Pinpoint the cell where the given text exists, returning its (X, Y) midpoint coordinate. 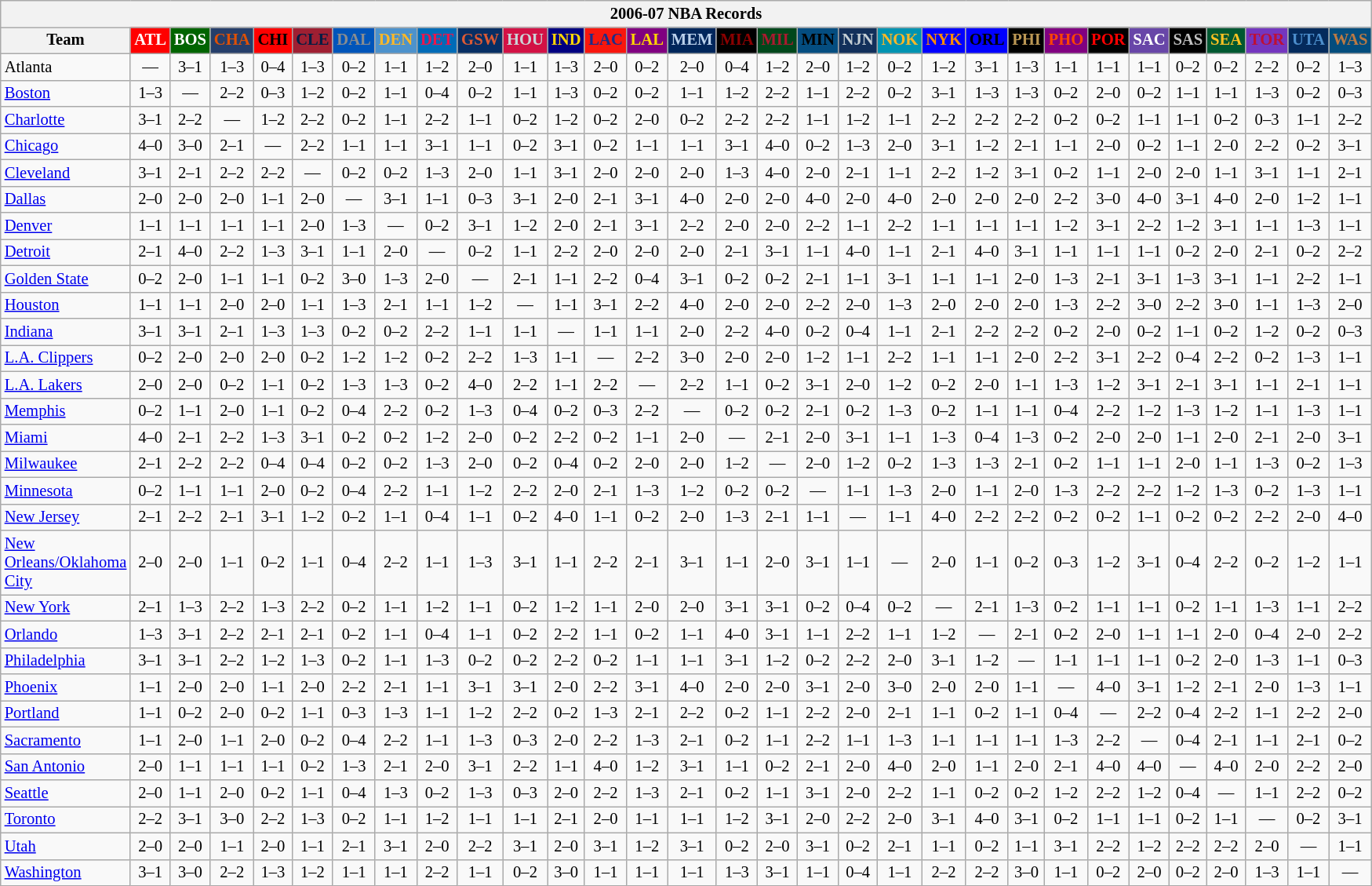
Atlanta (66, 67)
Detroit (66, 252)
WAS (1350, 40)
DET (437, 40)
Golden State (66, 279)
BOS (190, 40)
Team (66, 40)
Phoenix (66, 687)
Cleveland (66, 173)
New Orleans/Oklahoma City (66, 563)
POR (1108, 40)
LAL (647, 40)
NJN (858, 40)
New York (66, 607)
PHI (1026, 40)
MIA (737, 40)
Boston (66, 93)
CHI (273, 40)
Indiana (66, 332)
L.A. Clippers (66, 358)
Denver (66, 225)
Minnesota (66, 490)
2006-07 NBA Records (686, 13)
Charlotte (66, 120)
Dallas (66, 199)
Memphis (66, 411)
DAL (353, 40)
HOU (526, 40)
ATL (151, 40)
TOR (1267, 40)
MEM (692, 40)
PHO (1066, 40)
Washington (66, 873)
MIN (818, 40)
LAC (606, 40)
Philadelphia (66, 661)
New Jersey (66, 517)
Houston (66, 305)
DEN (395, 40)
UTA (1308, 40)
IND (566, 40)
Portland (66, 713)
Utah (66, 846)
Milwaukee (66, 464)
SAS (1188, 40)
Toronto (66, 819)
San Antonio (66, 767)
CLE (312, 40)
Miami (66, 437)
ORL (987, 40)
NYK (944, 40)
Sacramento (66, 740)
Orlando (66, 634)
CHA (232, 40)
L.A. Lakers (66, 385)
SAC (1148, 40)
Chicago (66, 146)
Seattle (66, 793)
NOK (901, 40)
MIL (778, 40)
GSW (480, 40)
SEA (1226, 40)
